Detect which cell encompasses the target text, then output its (X, Y) center coordinate. 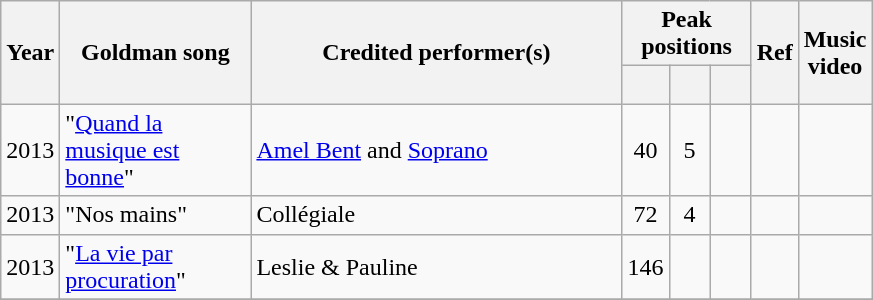
Year (30, 52)
Collégiale (436, 215)
146 (646, 266)
Leslie & Pauline (436, 266)
Musicvideo (835, 52)
"Nos mains" (156, 215)
"Quand la musique est bonne" (156, 150)
5 (690, 150)
72 (646, 215)
Amel Bent and Soprano (436, 150)
Goldman song (156, 52)
"La vie par procuration" (156, 266)
Peak positions (686, 34)
40 (646, 150)
Credited performer(s) (436, 52)
4 (690, 215)
Ref (774, 52)
